Provide the (x, y) coordinate of the cell's center where the given text is located.  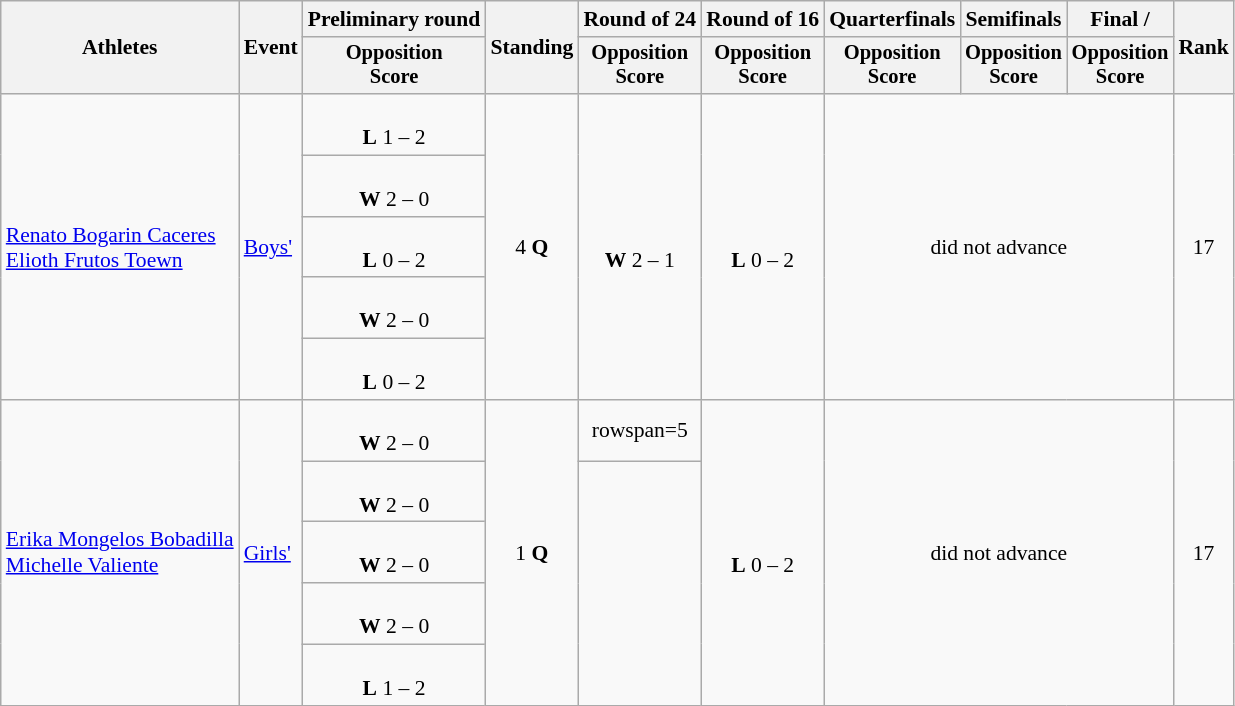
Boys' (271, 247)
Round of 16 (762, 19)
rowspan=5 (640, 430)
Renato Bogarin CaceresElioth Frutos Toewn (120, 247)
W 2 – 1 (640, 247)
Final / (1120, 19)
Standing (532, 48)
Preliminary round (394, 19)
Rank (1204, 48)
Athletes (120, 48)
4 Q (532, 247)
1 Q (532, 553)
Round of 24 (640, 19)
Girls' (271, 553)
Event (271, 48)
Erika Mongelos BobadillaMichelle Valiente (120, 553)
Quarterfinals (892, 19)
Semifinals (1014, 19)
